Locate the cell with the specified text and output its [X, Y] center coordinate. 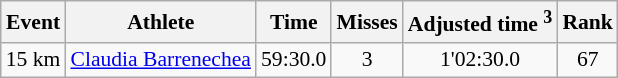
3 [366, 60]
1'02:30.0 [480, 60]
Misses [366, 22]
67 [588, 60]
Claudia Barrenechea [160, 60]
Time [294, 22]
Athlete [160, 22]
59:30.0 [294, 60]
Rank [588, 22]
Event [34, 22]
15 km [34, 60]
Adjusted time 3 [480, 22]
